Extract the (X, Y) coordinate from the center of the cell holding the provided text.  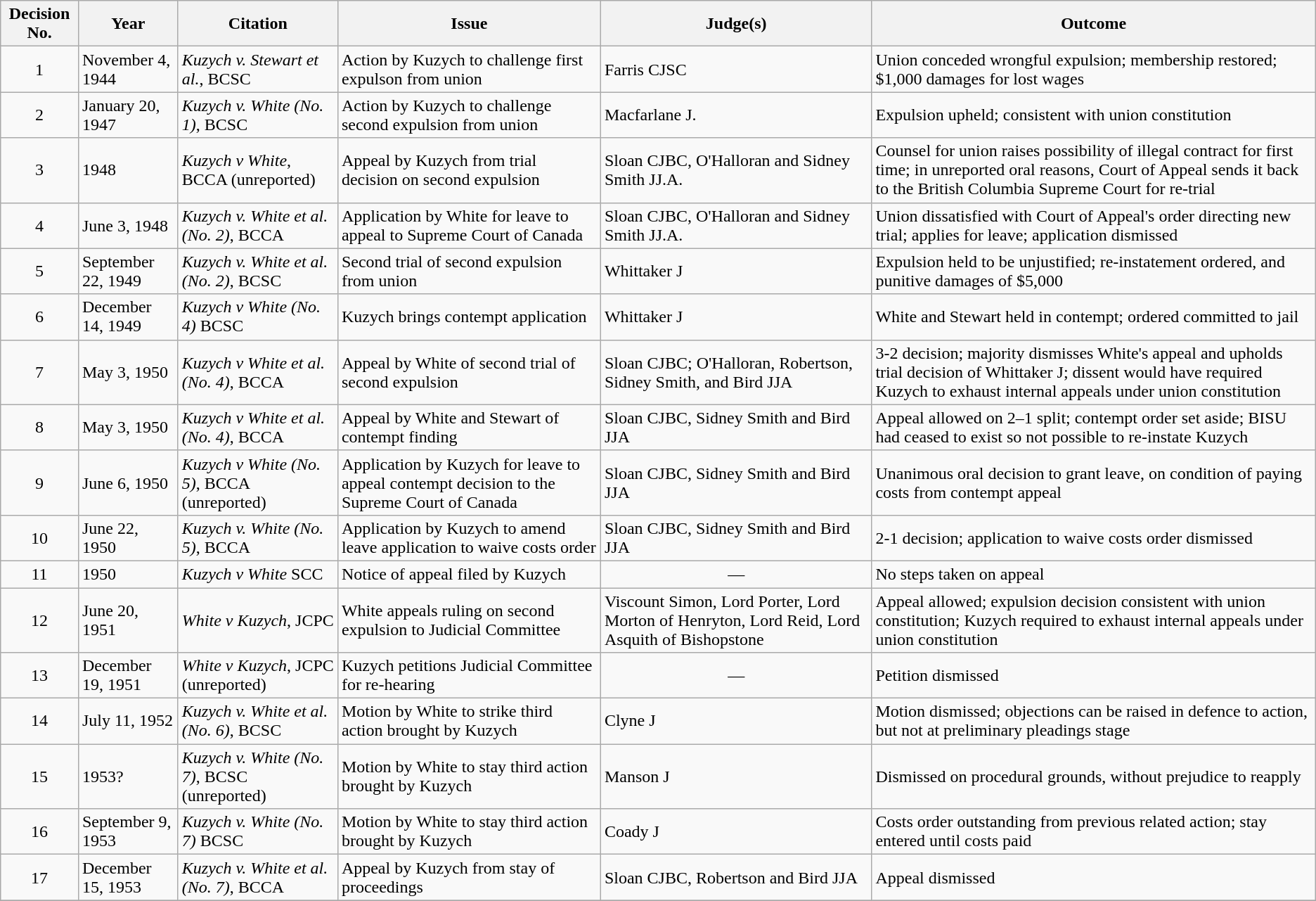
Notice of appeal filed by Kuzych (469, 574)
Viscount Simon, Lord Porter, Lord Morton of Henryton, Lord Reid, Lord Asquith of Bishopstone (735, 620)
7 (39, 372)
Appeal dismissed (1094, 878)
Unanimous oral decision to grant leave, on condition of paying costs from contempt appeal (1094, 483)
Kuzych v. White (No. 7), BCSC (unreported) (257, 777)
1953? (128, 777)
Year (128, 24)
White v Kuzych, JCPC (257, 620)
16 (39, 831)
Manson J (735, 777)
15 (39, 777)
Motion dismissed; objections can be raised in defence to action, but not at preliminary pleadings stage (1094, 722)
September 9, 1953 (128, 831)
December 19, 1951 (128, 675)
Application by White for leave to appeal to Supreme Court of Canada (469, 225)
Motion by White to strike third action brought by Kuzych (469, 722)
14 (39, 722)
July 11, 1952 (128, 722)
Application by Kuzych to amend leave application to waive costs order (469, 537)
Kuzych v. White (No. 5), BCCA (257, 537)
Kuzych v. White et al. (No. 2), BCSC (257, 271)
Second trial of second expulsion from union (469, 271)
Judge(s) (735, 24)
Kuzych petitions Judicial Committee for re-hearing (469, 675)
Kuzych v White (No. 5), BCCA (unreported) (257, 483)
Kuzych v White (No. 4) BCSC (257, 317)
Sloan CJBC; O'Halloran, Robertson, Sidney Smith, and Bird JJA (735, 372)
December 14, 1949 (128, 317)
Petition dismissed (1094, 675)
10 (39, 537)
No steps taken on appeal (1094, 574)
1 (39, 69)
Kuzych v. Stewart et al., BCSC (257, 69)
September 22, 1949 (128, 271)
Kuzych v. White (No. 1), BCSC (257, 115)
Action by Kuzych to challenge first expulson from union (469, 69)
12 (39, 620)
White appeals ruling on second expulsion to Judicial Committee (469, 620)
Dismissed on procedural grounds, without prejudice to reapply (1094, 777)
Kuzych v. White et al. (No. 6), BCSC (257, 722)
Kuzych v White, BCCA (unreported) (257, 170)
5 (39, 271)
Application by Kuzych for leave to appeal contempt decision to the Supreme Court of Canada (469, 483)
Kuzych v White SCC (257, 574)
Macfarlane J. (735, 115)
8 (39, 428)
Kuzych v. White et al. (No. 2), BCCA (257, 225)
11 (39, 574)
Kuzych v. White et al. (No. 7), BCCA (257, 878)
Costs order outstanding from previous related action; stay entered until costs paid (1094, 831)
9 (39, 483)
17 (39, 878)
Appeal allowed on 2–1 split; contempt order set aside; BISU had ceased to exist so not possible to re-instate Kuzych (1094, 428)
Expulsion held to be unjustified; re-instatement ordered, and punitive damages of $5,000 (1094, 271)
13 (39, 675)
June 3, 1948 (128, 225)
Union dissatisfied with Court of Appeal's order directing new trial; applies for leave; application dismissed (1094, 225)
Kuzych brings contempt application (469, 317)
1950 (128, 574)
Decision No. (39, 24)
White v Kuzych, JCPC (unreported) (257, 675)
January 20, 1947 (128, 115)
Appeal by White of second trial of second expulsion (469, 372)
December 15, 1953 (128, 878)
November 4, 1944 (128, 69)
White and Stewart held in contempt; ordered committed to jail (1094, 317)
Clyne J (735, 722)
4 (39, 225)
Kuzych v. White (No. 7) BCSC (257, 831)
Appeal allowed; expulsion decision consistent with union constitution; Kuzych required to exhaust internal appeals under union constitution (1094, 620)
Coady J (735, 831)
Appeal by Kuzych from trial decision on second expulsion (469, 170)
Union conceded wrongful expulsion; membership restored; $1,000 damages for lost wages (1094, 69)
Sloan CJBC, Robertson and Bird JJA (735, 878)
June 22, 1950 (128, 537)
Appeal by White and Stewart of contempt finding (469, 428)
2-1 decision; application to waive costs order dismissed (1094, 537)
Issue (469, 24)
Outcome (1094, 24)
Appeal by Kuzych from stay of proceedings (469, 878)
Farris CJSC (735, 69)
June 6, 1950 (128, 483)
Citation (257, 24)
June 20, 1951 (128, 620)
Expulsion upheld; consistent with union constitution (1094, 115)
Action by Kuzych to challenge second expulsion from union (469, 115)
3 (39, 170)
1948 (128, 170)
2 (39, 115)
6 (39, 317)
